Provide the (x, y) coordinate of the cell's center where the given text is located.  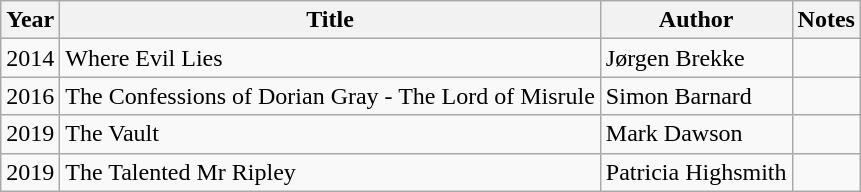
Patricia Highsmith (696, 172)
Title (330, 20)
Author (696, 20)
Simon Barnard (696, 96)
The Vault (330, 134)
Year (30, 20)
The Talented Mr Ripley (330, 172)
Notes (826, 20)
2016 (30, 96)
Jørgen Brekke (696, 58)
Where Evil Lies (330, 58)
The Confessions of Dorian Gray - The Lord of Misrule (330, 96)
2014 (30, 58)
Mark Dawson (696, 134)
